Search for the cell housing the specified text and yield its (X, Y) center coordinate. 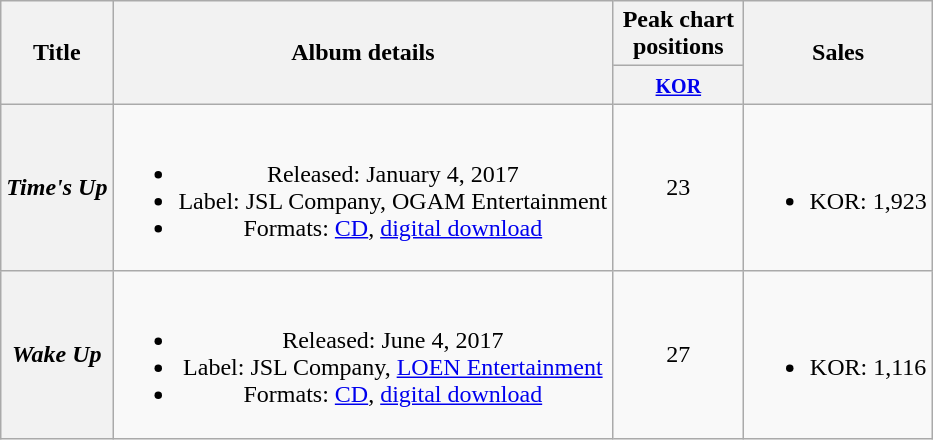
Released: June 4, 2017Label: JSL Company, LOEN EntertainmentFormats: CD, digital download (363, 354)
Album details (363, 52)
23 (678, 188)
Wake Up (57, 354)
KOR: 1,116 (838, 354)
Released: January 4, 2017Label: JSL Company, OGAM EntertainmentFormats: CD, digital download (363, 188)
Sales (838, 52)
Peak chart positions (678, 34)
27 (678, 354)
KOR: 1,923 (838, 188)
Title (57, 52)
KOR (678, 85)
Time's Up (57, 188)
